From the cell containing the given text, extract its center point as (X, Y) coordinate. 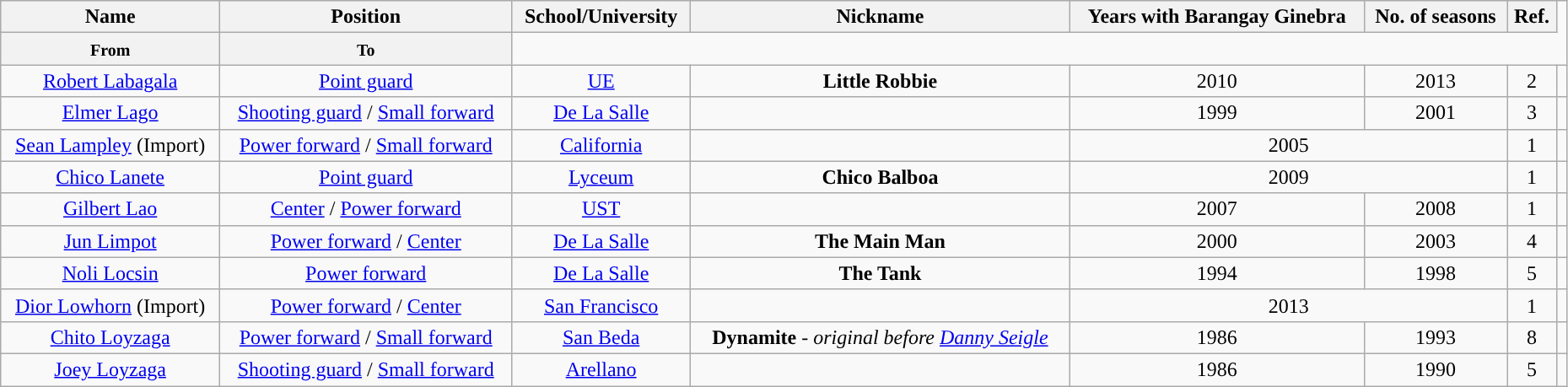
Chico Lanete (110, 177)
To (366, 49)
Dynamite - original before Danny Seigle (880, 337)
1990 (1436, 369)
Jun Limpot (110, 241)
The Tank (880, 273)
Name (110, 17)
The Main Man (880, 241)
California (601, 145)
2007 (1216, 209)
Elmer Lago (110, 113)
Arellano (601, 369)
Power forward (366, 273)
Chito Loyzaga (110, 337)
1993 (1436, 337)
2009 (1288, 177)
2 (1532, 81)
Noli Locsin (110, 273)
2005 (1288, 145)
Lyceum (601, 177)
Dior Lowhorn (Import) (110, 305)
Nickname (880, 17)
From (110, 49)
Little Robbie (880, 81)
2003 (1436, 241)
2001 (1436, 113)
4 (1532, 241)
School/University (601, 17)
Sean Lampley (Import) (110, 145)
1999 (1216, 113)
Years with Barangay Ginebra (1216, 17)
3 (1532, 113)
Center / Power forward (366, 209)
8 (1532, 337)
Gilbert Lao (110, 209)
UE (601, 81)
San Francisco (601, 305)
1994 (1216, 273)
2000 (1216, 241)
San Beda (601, 337)
Joey Loyzaga (110, 369)
Chico Balboa (880, 177)
Robert Labagala (110, 81)
Ref. (1532, 17)
UST (601, 209)
1998 (1436, 273)
2010 (1216, 81)
No. of seasons (1436, 17)
Position (366, 17)
2008 (1436, 209)
